Provide the [x, y] coordinate of the cell's center where the given text is located.  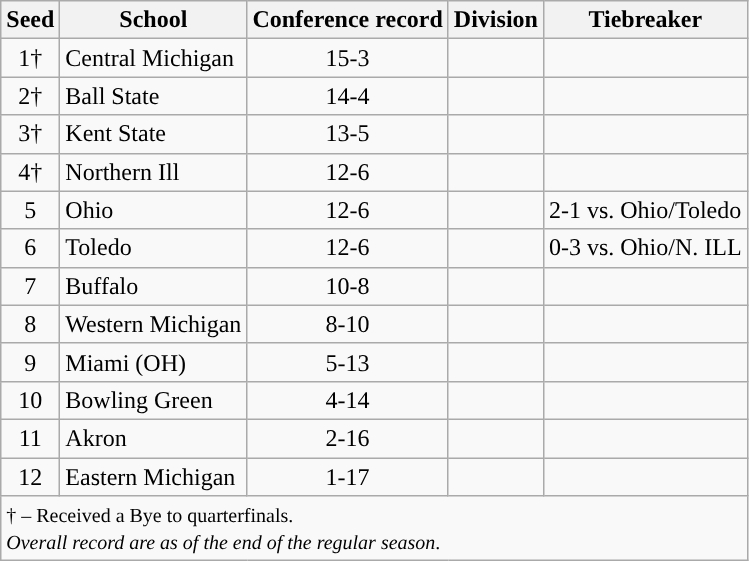
Buffalo [154, 286]
1-17 [348, 477]
2-16 [348, 438]
8-10 [348, 324]
10-8 [348, 286]
Akron [154, 438]
13-5 [348, 134]
Miami (OH) [154, 362]
Ball State [154, 96]
6 [30, 248]
8 [30, 324]
Division [496, 20]
1† [30, 58]
Seed [30, 20]
Eastern Michigan [154, 477]
Toledo [154, 248]
5-13 [348, 362]
Conference record [348, 20]
Western Michigan [154, 324]
Central Michigan [154, 58]
4† [30, 172]
Ohio [154, 210]
Bowling Green [154, 400]
2† [30, 96]
7 [30, 286]
14-4 [348, 96]
Kent State [154, 134]
9 [30, 362]
12 [30, 477]
10 [30, 400]
15-3 [348, 58]
School [154, 20]
3† [30, 134]
Tiebreaker [645, 20]
0-3 vs. Ohio/N. ILL [645, 248]
2-1 vs. Ohio/Toledo [645, 210]
† – Received a Bye to quarterfinals. Overall record are as of the end of the regular season. [374, 528]
Northern Ill [154, 172]
4-14 [348, 400]
5 [30, 210]
11 [30, 438]
